Determine the (x, y) coordinate at the center of the cell enclosing the given text.  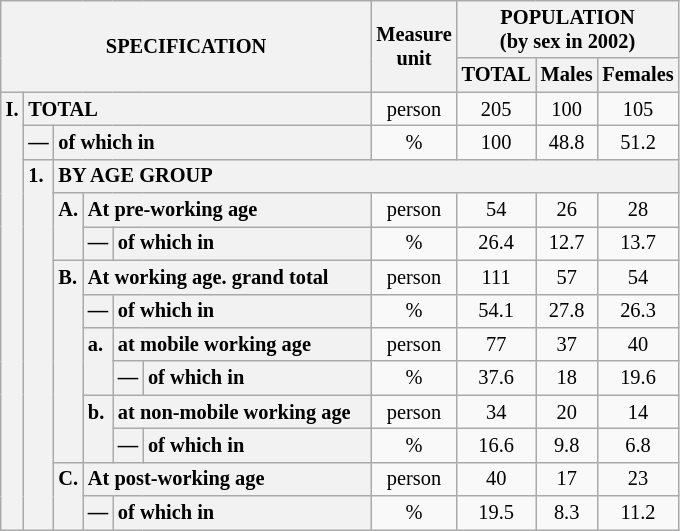
C. (68, 496)
37 (567, 344)
at mobile working age (242, 344)
Males (567, 75)
26.3 (638, 311)
48.8 (567, 142)
1. (38, 344)
111 (496, 277)
18 (567, 378)
57 (567, 277)
6.8 (638, 445)
B. (68, 361)
16.6 (496, 445)
a. (98, 360)
54.1 (496, 311)
34 (496, 412)
19.5 (496, 513)
26.4 (496, 243)
14 (638, 412)
At post-working age (227, 479)
19.6 (638, 378)
205 (496, 109)
BY AGE GROUP (366, 176)
17 (567, 479)
at non-mobile working age (242, 412)
9.8 (567, 445)
I. (12, 311)
23 (638, 479)
Females (638, 75)
b. (98, 428)
POPULATION (by sex in 2002) (568, 29)
At working age. grand total (227, 277)
20 (567, 412)
11.2 (638, 513)
51.2 (638, 142)
37.6 (496, 378)
Measure unit (414, 46)
13.7 (638, 243)
8.3 (567, 513)
105 (638, 109)
77 (496, 344)
28 (638, 210)
SPECIFICATION (186, 46)
12.7 (567, 243)
27.8 (567, 311)
A. (68, 226)
26 (567, 210)
At pre-working age (227, 210)
